For the text-containing cell, return its midpoint in (x, y) coordinate format. 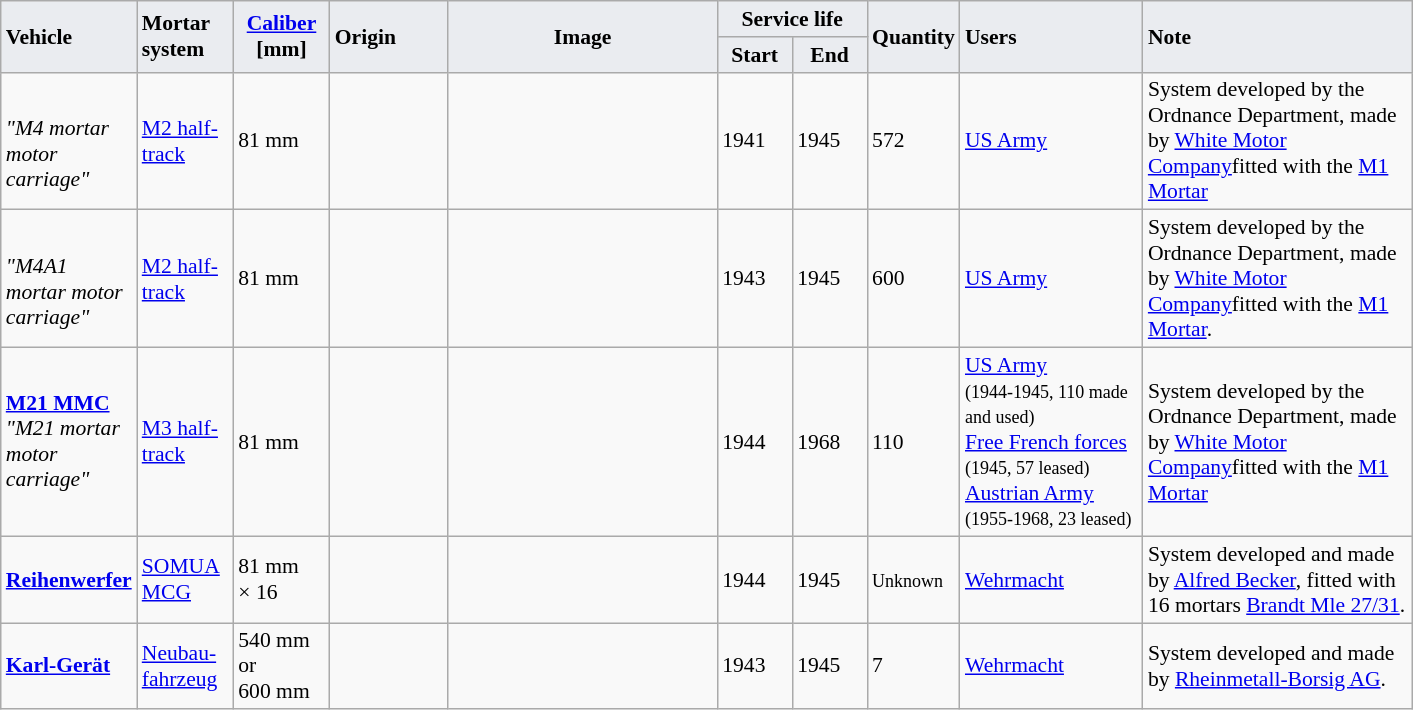
M3 half-track (186, 442)
110 (914, 442)
Unknown (914, 580)
Start (754, 55)
Users (1052, 36)
"M4A1 mortar motor carriage" (69, 279)
System developed and made by Rheinmetall-Borsig AG. (1278, 666)
81 mm× 16 (282, 580)
SOMUA MCG (186, 580)
Mortar system (186, 36)
End (830, 55)
M21 MMC "M21 mortar motor carriage" (69, 442)
Quantity (914, 36)
1941 (754, 141)
Caliber[mm] (282, 36)
System developed by the Ordnance Department, made by White Motor Companyfitted with the M1 Mortar. (1278, 279)
US Army (1944-1945, 110 made and used) Free French forces (1945, 57 leased) Austrian Army(1955-1968, 23 leased) (1052, 442)
System developed and made by Alfred Becker, fitted with 16 mortars Brandt Mle 27/31. (1278, 580)
1968 (830, 442)
600 (914, 279)
Vehicle (69, 36)
540 mmor 600 mm (282, 666)
Neubau-fahrzeug (186, 666)
"M4 mortar motor carriage" (69, 141)
Origin (389, 36)
7 (914, 666)
Karl-Gerät (69, 666)
Note (1278, 36)
Image (582, 36)
Reihenwerfer (69, 580)
Service life (792, 19)
572 (914, 141)
